Provide the [X, Y] coordinate of the cell's center where the given text is located.  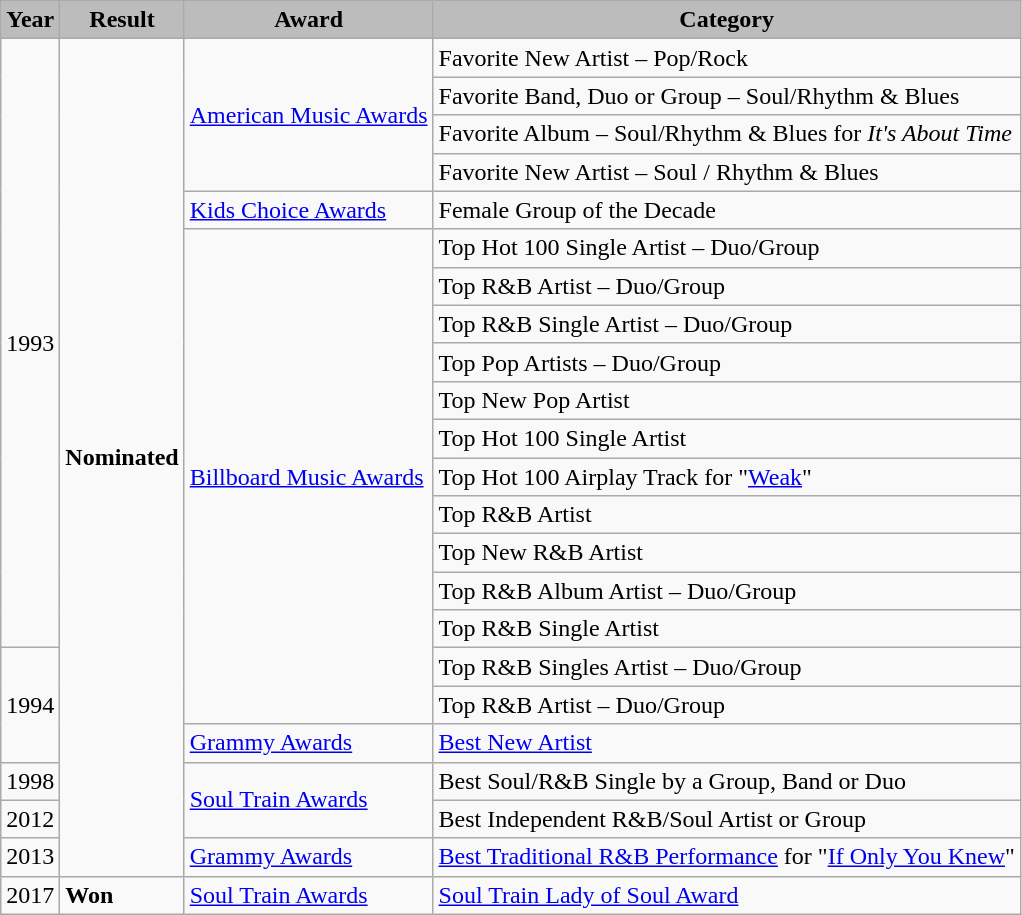
Billboard Music Awards [308, 476]
Female Group of the Decade [726, 210]
Top Pop Artists – Duo/Group [726, 362]
Soul Train Lady of Soul Award [726, 895]
Top Hot 100 Single Artist – Duo/Group [726, 248]
1998 [30, 781]
Top Hot 100 Single Artist [726, 438]
1994 [30, 705]
Top R&B Single Artist [726, 629]
1993 [30, 344]
2013 [30, 857]
Favorite Album – Soul/Rhythm & Blues for It's About Time [726, 134]
2017 [30, 895]
Favorite Band, Duo or Group – Soul/Rhythm & Blues [726, 96]
Award [308, 20]
Category [726, 20]
Top Hot 100 Airplay Track for "Weak" [726, 477]
Best Independent R&B/Soul Artist or Group [726, 819]
2012 [30, 819]
Top R&B Singles Artist – Duo/Group [726, 667]
Top New Pop Artist [726, 400]
Top R&B Album Artist – Duo/Group [726, 591]
Result [122, 20]
Top R&B Single Artist – Duo/Group [726, 324]
Kids Choice Awards [308, 210]
Best New Artist [726, 743]
Top R&B Artist [726, 515]
Won [122, 895]
Nominated [122, 458]
Best Soul/R&B Single by a Group, Band or Duo [726, 781]
Best Traditional R&B Performance for "If Only You Knew" [726, 857]
Year [30, 20]
Favorite New Artist – Soul / Rhythm & Blues [726, 172]
Top New R&B Artist [726, 553]
American Music Awards [308, 115]
Favorite New Artist – Pop/Rock [726, 58]
